Return (X, Y) of the center of cell containing provided text 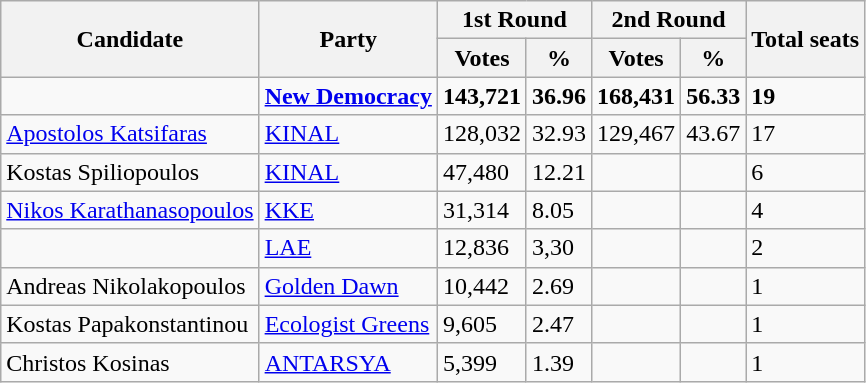
Kostas Papakonstantinou (130, 324)
128,032 (482, 134)
17 (806, 134)
36.96 (558, 96)
Andreas Nikolakopoulos (130, 286)
1.39 (558, 362)
8.05 (558, 210)
32.93 (558, 134)
31,314 (482, 210)
ANTARSYA (348, 362)
5,399 (482, 362)
129,467 (636, 134)
Candidate (130, 39)
9,605 (482, 324)
4 (806, 210)
2nd Round (669, 20)
43.67 (714, 134)
143,721 (482, 96)
LAE (348, 248)
Ecologist Greens (348, 324)
10,442 (482, 286)
1st Round (514, 20)
47,480 (482, 172)
Party (348, 39)
12,836 (482, 248)
Apostolos Katsifaras (130, 134)
12.21 (558, 172)
Kostas Spiliopoulos (130, 172)
6 (806, 172)
2.47 (558, 324)
168,431 (636, 96)
56.33 (714, 96)
Nikos Karathanasopoulos (130, 210)
2 (806, 248)
19 (806, 96)
KKE (348, 210)
2.69 (558, 286)
Total seats (806, 39)
New Democracy (348, 96)
3,30 (558, 248)
Golden Dawn (348, 286)
Christos Kosinas (130, 362)
